Pinpoint the cell where the given text exists, returning its [x, y] midpoint coordinate. 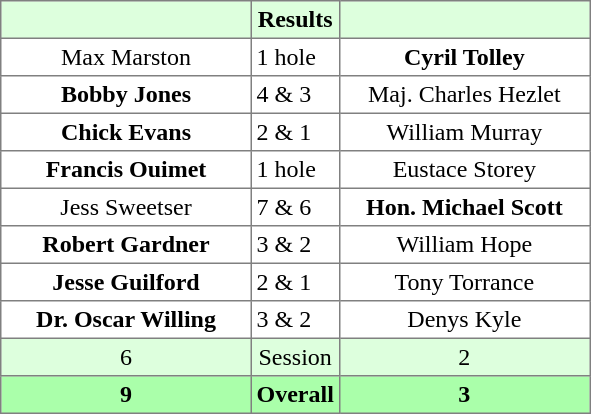
3 [464, 395]
Jess Sweetser [126, 207]
2 [464, 357]
9 [126, 395]
Francis Ouimet [126, 170]
Jesse Guilford [126, 282]
Hon. Michael Scott [464, 207]
Tony Torrance [464, 282]
Eustace Storey [464, 170]
6 [126, 357]
William Murray [464, 132]
Maj. Charles Hezlet [464, 95]
Denys Kyle [464, 320]
Cyril Tolley [464, 57]
Robert Gardner [126, 245]
Dr. Oscar Willing [126, 320]
Max Marston [126, 57]
Chick Evans [126, 132]
4 & 3 [295, 95]
Bobby Jones [126, 95]
William Hope [464, 245]
Results [295, 20]
Overall [295, 395]
7 & 6 [295, 207]
Session [295, 357]
